Scan for the cell matching the given text and deliver its (X, Y) coordinate at center. 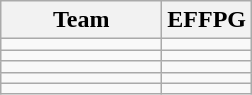
EFFPG (207, 20)
Team (82, 20)
